Search for the cell housing the specified text and yield its [X, Y] center coordinate. 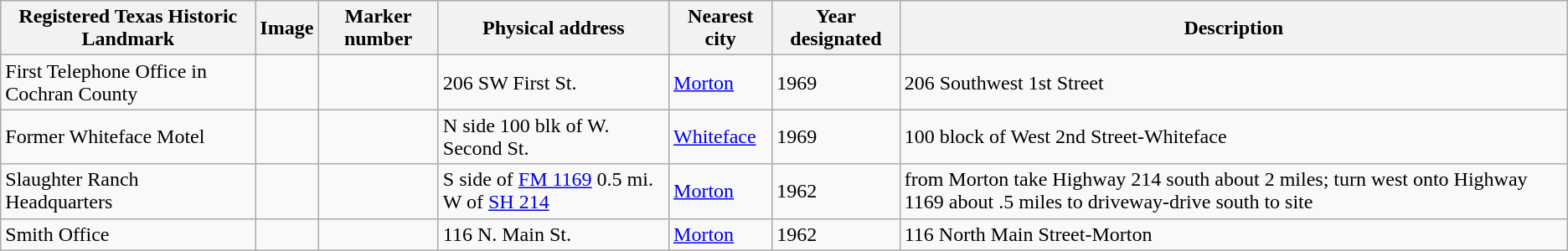
Slaughter Ranch Headquarters [128, 191]
from Morton take Highway 214 south about 2 miles; turn west onto Highway 1169 about .5 miles to driveway-drive south to site [1233, 191]
Description [1233, 28]
S side of FM 1169 0.5 mi. W of SH 214 [553, 191]
Whiteface [720, 137]
Nearest city [720, 28]
Former Whiteface Motel [128, 137]
First Telephone Office in Cochran County [128, 82]
116 North Main Street-Morton [1233, 234]
Physical address [553, 28]
Year designated [836, 28]
Marker number [379, 28]
Image [286, 28]
Smith Office [128, 234]
Registered Texas Historic Landmark [128, 28]
100 block of West 2nd Street-Whiteface [1233, 137]
206 Southwest 1st Street [1233, 82]
116 N. Main St. [553, 234]
N side 100 blk of W. Second St. [553, 137]
206 SW First St. [553, 82]
